Return the [x, y] coordinate for the center point of the cell that contains the specified text.  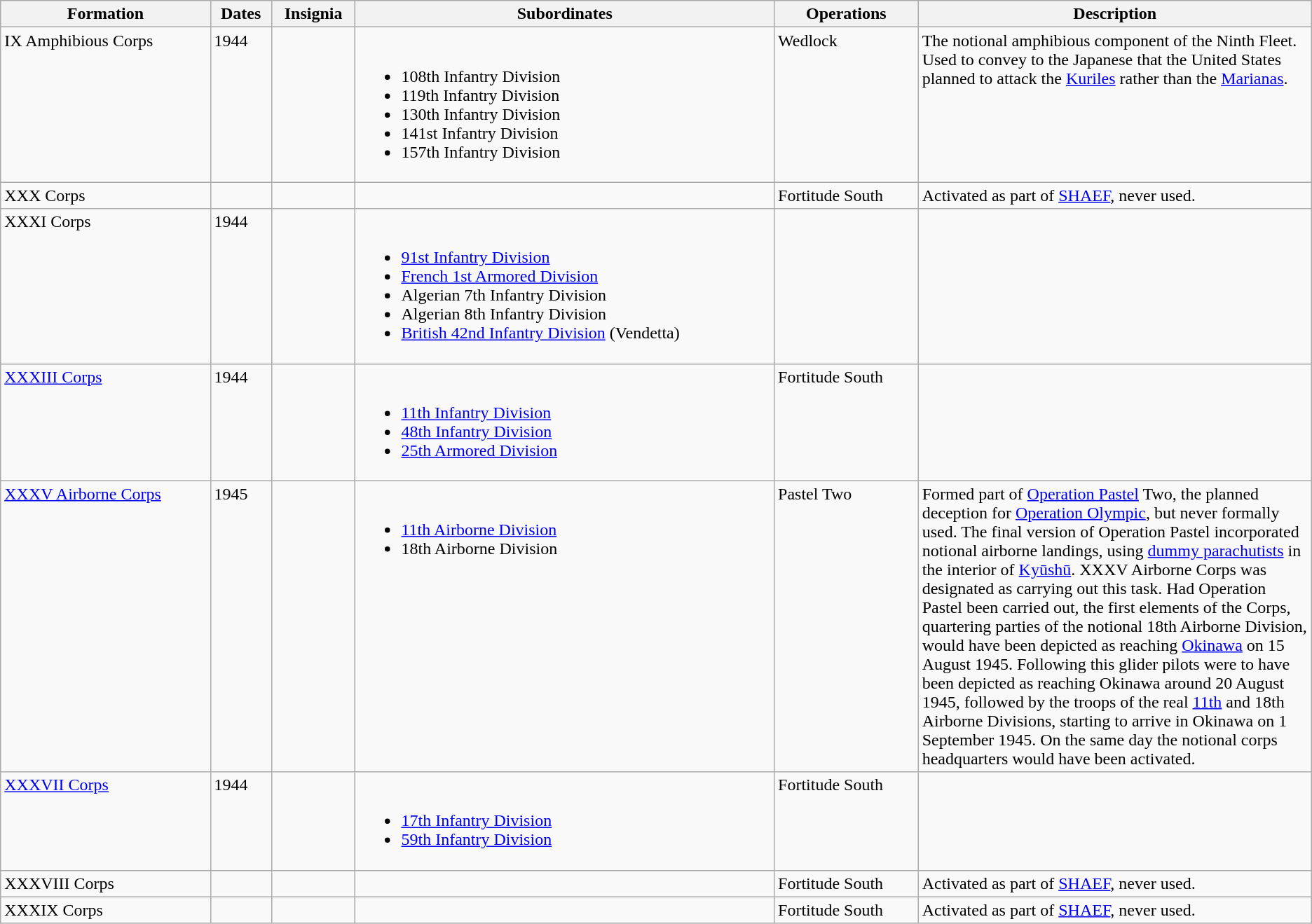
108th Infantry Division119th Infantry Division130th Infantry Division141st Infantry Division157th Infantry Division [565, 105]
Description [1114, 14]
Insignia [313, 14]
11th Infantry Division48th Infantry Division25th Armored Division [565, 422]
XXX Corps [105, 195]
XXXVIII Corps [105, 883]
Subordinates [565, 14]
Formation [105, 14]
Pastel Two [847, 626]
XXXI Corps [105, 286]
1945 [241, 626]
Operations [847, 14]
Dates [241, 14]
11th Airborne Division18th Airborne Division [565, 626]
Wedlock [847, 105]
17th Infantry Division59th Infantry Division [565, 821]
XXXIII Corps [105, 422]
XXXVII Corps [105, 821]
IX Amphibious Corps [105, 105]
XXXV Airborne Corps [105, 626]
XXXIX Corps [105, 910]
